For the text-containing cell, return its midpoint in (X, Y) coordinate format. 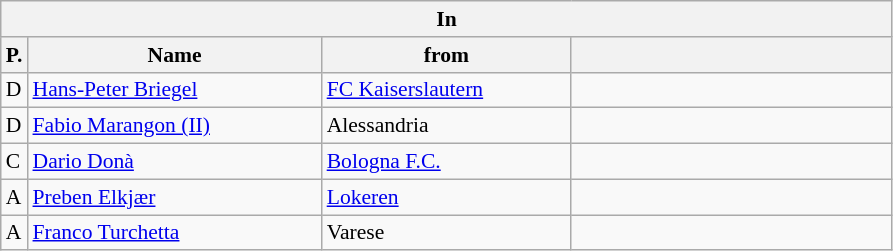
from (447, 55)
Name (174, 55)
Hans-Peter Briegel (174, 90)
Varese (447, 233)
Dario Donà (174, 162)
Franco Turchetta (174, 233)
Lokeren (447, 197)
Fabio Marangon (II) (174, 126)
P. (14, 55)
Alessandria (447, 126)
In (446, 19)
Bologna F.C. (447, 162)
FC Kaiserslautern (447, 90)
C (14, 162)
Preben Elkjær (174, 197)
